For the text-containing cell, return its midpoint in [x, y] coordinate format. 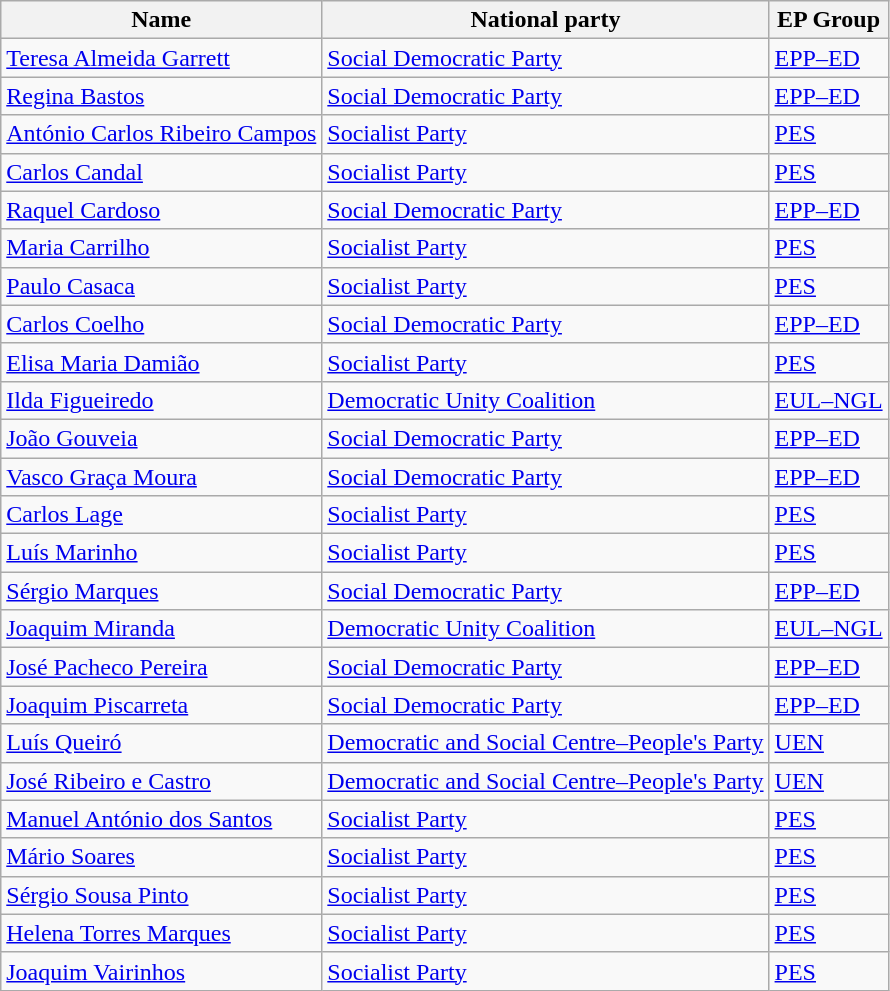
Joaquim Miranda [162, 629]
Carlos Candal [162, 172]
Luís Queiró [162, 743]
Raquel Cardoso [162, 210]
Sérgio Sousa Pinto [162, 895]
Joaquim Piscarreta [162, 705]
Carlos Coelho [162, 324]
Regina Bastos [162, 96]
Manuel António dos Santos [162, 819]
Maria Carrilho [162, 248]
Luís Marinho [162, 553]
Ilda Figueiredo [162, 400]
António Carlos Ribeiro Campos [162, 134]
Helena Torres Marques [162, 933]
Paulo Casaca [162, 286]
Vasco Graça Moura [162, 477]
Joaquim Vairinhos [162, 971]
José Ribeiro e Castro [162, 781]
Mário Soares [162, 857]
Carlos Lage [162, 515]
Teresa Almeida Garrett [162, 58]
National party [546, 20]
EP Group [828, 20]
Sérgio Marques [162, 591]
João Gouveia [162, 438]
Elisa Maria Damião [162, 362]
Name [162, 20]
José Pacheco Pereira [162, 667]
